For the text-containing cell, return its midpoint in [x, y] coordinate format. 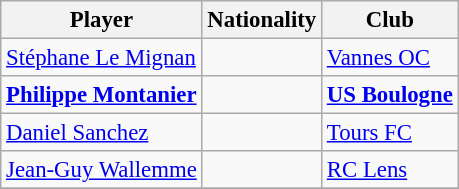
Philippe Montanier [102, 95]
Daniel Sanchez [102, 133]
Stéphane Le Mignan [102, 58]
Nationality [262, 20]
Club [390, 20]
Player [102, 20]
Vannes OC [390, 58]
Jean-Guy Wallemme [102, 170]
US Boulogne [390, 95]
RC Lens [390, 170]
Tours FC [390, 133]
